From the cell containing the given text, extract its center point as (x, y) coordinate. 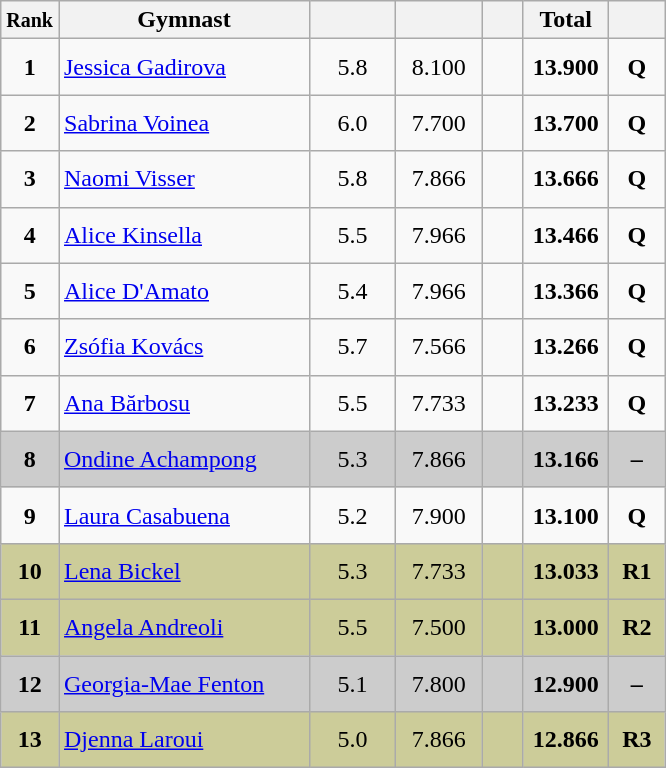
5.2 (353, 515)
Lena Bickel (184, 571)
5.4 (353, 291)
13.900 (566, 67)
3 (30, 179)
6.0 (353, 123)
2 (30, 123)
7.700 (439, 123)
Total (566, 20)
7.500 (439, 627)
13.700 (566, 123)
13.666 (566, 179)
10 (30, 571)
Zsófia Kovács (184, 347)
Laura Casabuena (184, 515)
13.233 (566, 403)
Alice D'Amato (184, 291)
7.800 (439, 684)
11 (30, 627)
5 (30, 291)
13.000 (566, 627)
R3 (637, 740)
5.0 (353, 740)
12.900 (566, 684)
7 (30, 403)
7.566 (439, 347)
7.900 (439, 515)
13.266 (566, 347)
13.033 (566, 571)
Jessica Gadirova (184, 67)
4 (30, 235)
Rank (30, 20)
8.100 (439, 67)
12 (30, 684)
12.866 (566, 740)
Ana Bărbosu (184, 403)
Sabrina Voinea (184, 123)
13.166 (566, 459)
Naomi Visser (184, 179)
1 (30, 67)
R1 (637, 571)
13 (30, 740)
R2 (637, 627)
Angela Andreoli (184, 627)
6 (30, 347)
9 (30, 515)
13.466 (566, 235)
Djenna Laroui (184, 740)
13.100 (566, 515)
Ondine Achampong (184, 459)
Gymnast (184, 20)
8 (30, 459)
5.1 (353, 684)
13.366 (566, 291)
Alice Kinsella (184, 235)
5.7 (353, 347)
Georgia-Mae Fenton (184, 684)
